For the text-containing cell, return its midpoint in [X, Y] coordinate format. 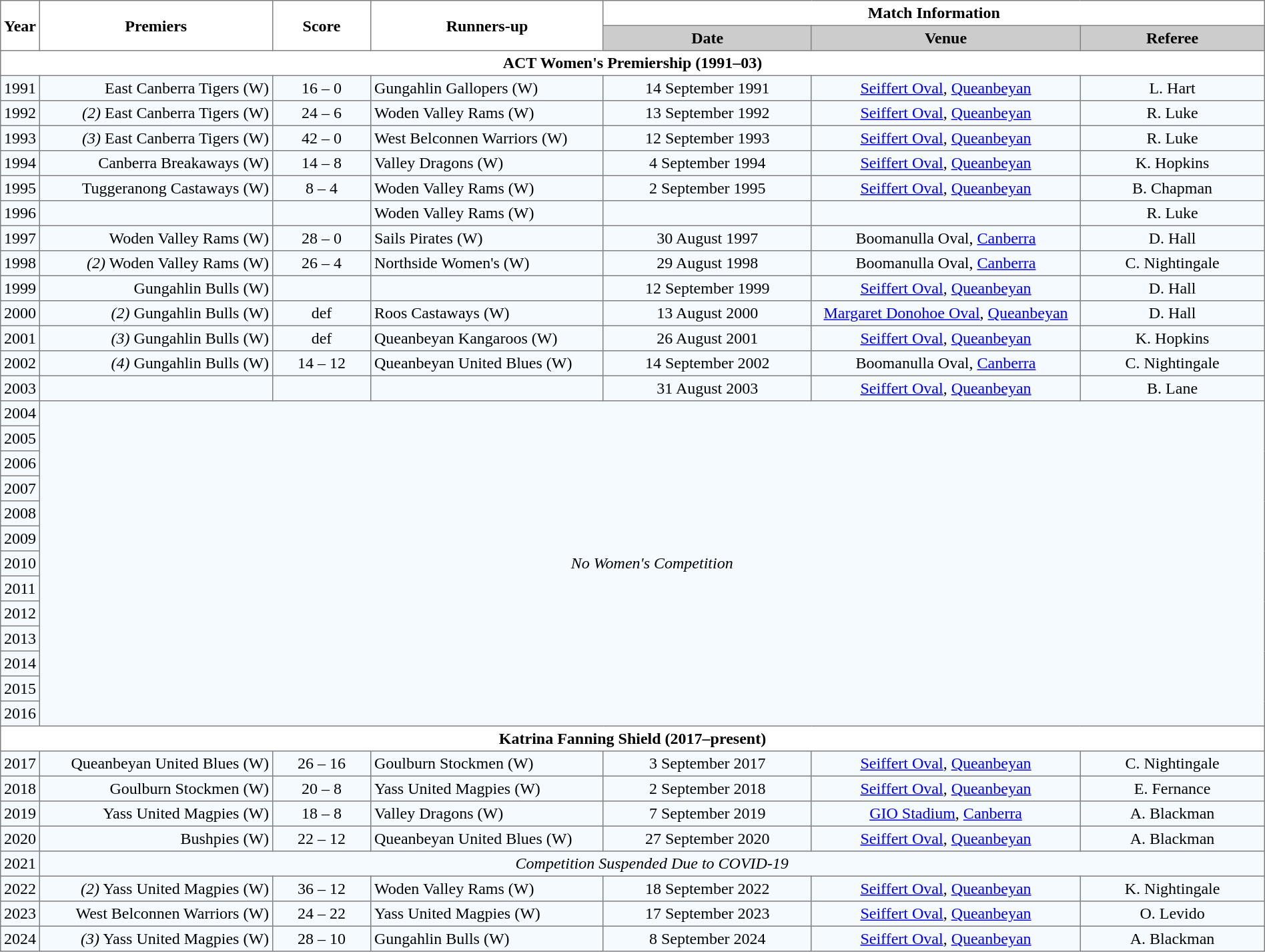
(3) East Canberra Tigers (W) [156, 138]
(2) Gungahlin Bulls (W) [156, 314]
2012 [20, 614]
Sails Pirates (W) [487, 238]
29 August 1998 [707, 264]
(2) Woden Valley Rams (W) [156, 264]
Gungahlin Gallopers (W) [487, 88]
2002 [20, 364]
Queanbeyan Kangaroos (W) [487, 338]
Bushpies (W) [156, 839]
O. Levido [1172, 914]
2019 [20, 814]
(4) Gungahlin Bulls (W) [156, 364]
Canberra Breakaways (W) [156, 163]
42 – 0 [322, 138]
2 September 1995 [707, 188]
30 August 1997 [707, 238]
Northside Women's (W) [487, 264]
Runners-up [487, 25]
2005 [20, 438]
2007 [20, 488]
No Women's Competition [652, 564]
12 September 1999 [707, 288]
2018 [20, 789]
Match Information [934, 13]
28 – 10 [322, 939]
17 September 2023 [707, 914]
4 September 1994 [707, 163]
2010 [20, 564]
2024 [20, 939]
2 September 2018 [707, 789]
2015 [20, 688]
East Canberra Tigers (W) [156, 88]
(3) Yass United Magpies (W) [156, 939]
1998 [20, 264]
2017 [20, 764]
2013 [20, 638]
1991 [20, 88]
14 September 1991 [707, 88]
2004 [20, 414]
L. Hart [1172, 88]
(3) Gungahlin Bulls (W) [156, 338]
2022 [20, 889]
2014 [20, 664]
ACT Women's Premiership (1991–03) [632, 63]
18 September 2022 [707, 889]
Katrina Fanning Shield (2017–present) [632, 739]
Tuggeranong Castaways (W) [156, 188]
2001 [20, 338]
1994 [20, 163]
2003 [20, 388]
13 August 2000 [707, 314]
1993 [20, 138]
28 – 0 [322, 238]
2011 [20, 588]
22 – 12 [322, 839]
14 – 8 [322, 163]
B. Lane [1172, 388]
Roos Castaways (W) [487, 314]
1996 [20, 213]
(2) East Canberra Tigers (W) [156, 113]
24 – 22 [322, 914]
Year [20, 25]
E. Fernance [1172, 789]
8 September 2024 [707, 939]
14 September 2002 [707, 364]
20 – 8 [322, 789]
K. Nightingale [1172, 889]
2006 [20, 464]
B. Chapman [1172, 188]
Premiers [156, 25]
3 September 2017 [707, 764]
2020 [20, 839]
26 – 16 [322, 764]
Competition Suspended Due to COVID-19 [652, 864]
Score [322, 25]
26 August 2001 [707, 338]
(2) Yass United Magpies (W) [156, 889]
36 – 12 [322, 889]
2021 [20, 864]
1995 [20, 188]
16 – 0 [322, 88]
2008 [20, 514]
GIO Stadium, Canberra [946, 814]
31 August 2003 [707, 388]
Referee [1172, 38]
12 September 1993 [707, 138]
2023 [20, 914]
2016 [20, 714]
1992 [20, 113]
2000 [20, 314]
1997 [20, 238]
13 September 1992 [707, 113]
Date [707, 38]
26 – 4 [322, 264]
8 – 4 [322, 188]
18 – 8 [322, 814]
Margaret Donohoe Oval, Queanbeyan [946, 314]
7 September 2019 [707, 814]
2009 [20, 538]
Venue [946, 38]
1999 [20, 288]
24 – 6 [322, 113]
14 – 12 [322, 364]
27 September 2020 [707, 839]
